Return [x, y] of the center of cell containing provided text 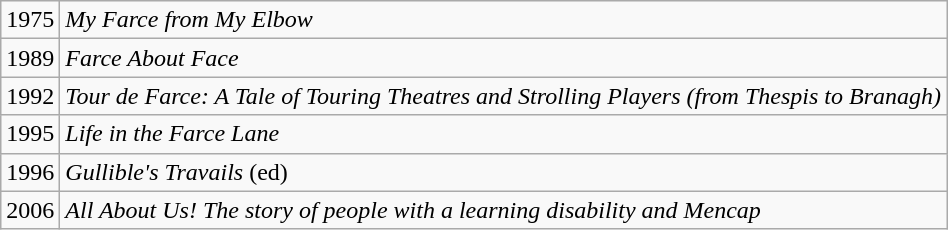
1995 [30, 134]
Life in the Farce Lane [504, 134]
Gullible's Travails (ed) [504, 172]
Tour de Farce: A Tale of Touring Theatres and Strolling Players (from Thespis to Branagh) [504, 96]
1975 [30, 20]
1992 [30, 96]
2006 [30, 210]
Farce About Face [504, 58]
1996 [30, 172]
All About Us! The story of people with a learning disability and Mencap [504, 210]
1989 [30, 58]
My Farce from My Elbow [504, 20]
